Output the (x, y) coordinate of the center of the cell containing the given text.  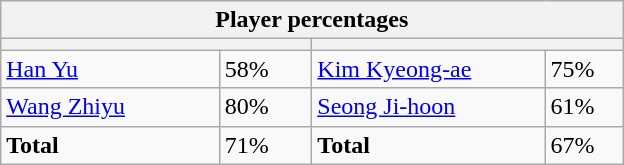
67% (584, 145)
71% (266, 145)
61% (584, 107)
Player percentages (312, 20)
Wang Zhiyu (110, 107)
Kim Kyeong-ae (428, 69)
Han Yu (110, 69)
Seong Ji-hoon (428, 107)
75% (584, 69)
80% (266, 107)
58% (266, 69)
